From the cell containing the given text, extract its center point as [X, Y] coordinate. 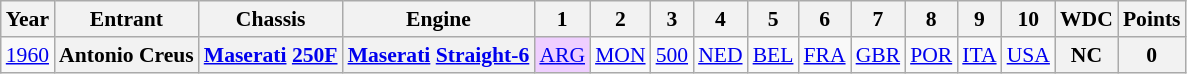
BEL [774, 55]
Chassis [271, 19]
3 [672, 19]
Maserati 250F [271, 55]
2 [620, 19]
Year [28, 19]
Points [1152, 19]
MON [620, 55]
Antonio Creus [126, 55]
9 [979, 19]
USA [1028, 55]
4 [720, 19]
GBR [878, 55]
1960 [28, 55]
FRA [824, 55]
6 [824, 19]
Maserati Straight-6 [439, 55]
500 [672, 55]
WDC [1086, 19]
0 [1152, 55]
NC [1086, 55]
10 [1028, 19]
POR [931, 55]
8 [931, 19]
7 [878, 19]
ITA [979, 55]
1 [562, 19]
NED [720, 55]
5 [774, 19]
ARG [562, 55]
Engine [439, 19]
Entrant [126, 19]
